Determine the [X, Y] coordinate at the center of the cell enclosing the given text.  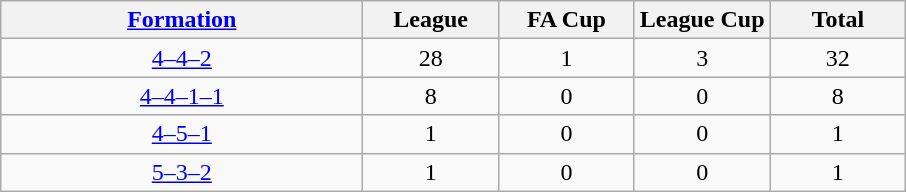
32 [838, 58]
4–5–1 [182, 134]
League Cup [702, 20]
3 [702, 58]
4–4–1–1 [182, 96]
28 [431, 58]
Total [838, 20]
Formation [182, 20]
4–4–2 [182, 58]
5–3–2 [182, 172]
FA Cup [567, 20]
League [431, 20]
